Detect which cell encompasses the target text, then output its [x, y] center coordinate. 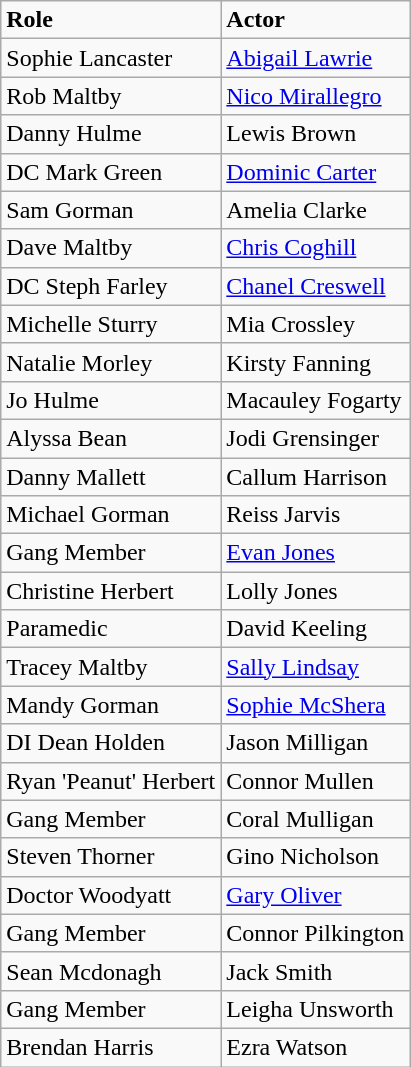
Mia Crossley [316, 324]
Sean Mcdonagh [111, 971]
Nico Mirallegro [316, 96]
Lolly Jones [316, 591]
Ryan 'Peanut' Herbert [111, 781]
Doctor Woodyatt [111, 895]
Christine Herbert [111, 591]
Coral Mulligan [316, 819]
Connor Mullen [316, 781]
Brendan Harris [111, 1047]
DI Dean Holden [111, 743]
Reiss Jarvis [316, 515]
Sophie McShera [316, 705]
Role [111, 20]
David Keeling [316, 629]
Danny Hulme [111, 134]
Gary Oliver [316, 895]
DC Mark Green [111, 172]
Dominic Carter [316, 172]
Callum Harrison [316, 477]
Natalie Morley [111, 362]
Steven Thorner [111, 857]
Sally Lindsay [316, 667]
Jo Hulme [111, 400]
Lewis Brown [316, 134]
Amelia Clarke [316, 210]
Chanel Creswell [316, 286]
Abigail Lawrie [316, 58]
Sophie Lancaster [111, 58]
Michael Gorman [111, 515]
Kirsty Fanning [316, 362]
Tracey Maltby [111, 667]
Actor [316, 20]
Jodi Grensinger [316, 438]
Connor Pilkington [316, 933]
Mandy Gorman [111, 705]
Evan Jones [316, 553]
Leigha Unsworth [316, 1009]
Macauley Fogarty [316, 400]
Chris Coghill [316, 248]
Danny Mallett [111, 477]
Michelle Sturry [111, 324]
Ezra Watson [316, 1047]
DC Steph Farley [111, 286]
Gino Nicholson [316, 857]
Alyssa Bean [111, 438]
Jack Smith [316, 971]
Jason Milligan [316, 743]
Paramedic [111, 629]
Dave Maltby [111, 248]
Rob Maltby [111, 96]
Sam Gorman [111, 210]
